Find where the given text appears and provide that cell's center as (X, Y) coordinate. 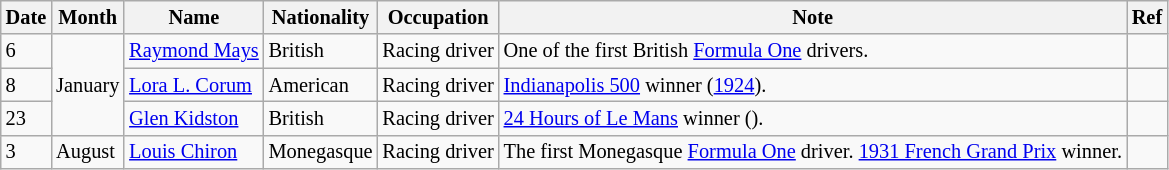
Nationality (321, 17)
One of the first British Formula One drivers. (813, 51)
Occupation (438, 17)
24 Hours of Le Mans winner (). (813, 118)
Note (813, 17)
American (321, 85)
Ref (1147, 17)
23 (26, 118)
The first Monegasque Formula One driver. 1931 French Grand Prix winner. (813, 152)
Louis Chiron (194, 152)
Indianapolis 500 winner (1924). (813, 85)
January (88, 84)
August (88, 152)
Lora L. Corum (194, 85)
Month (88, 17)
8 (26, 85)
Name (194, 17)
Glen Kidston (194, 118)
Date (26, 17)
Monegasque (321, 152)
3 (26, 152)
Raymond Mays (194, 51)
6 (26, 51)
